From the cell containing the given text, extract its center point as [X, Y] coordinate. 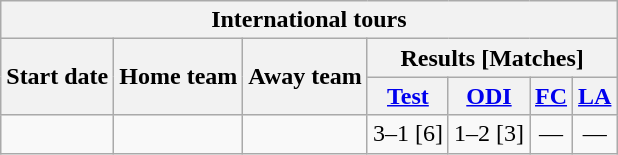
ODI [488, 96]
Away team [306, 77]
International tours [309, 20]
3–1 [6] [408, 134]
Test [408, 96]
FC [552, 96]
LA [595, 96]
1–2 [3] [488, 134]
Start date [58, 77]
Results [Matches] [492, 58]
Home team [178, 77]
